Identify which cell holds the provided text, then report its [X, Y] central coordinate. 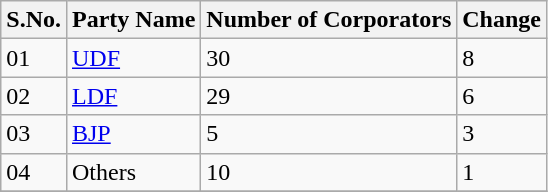
UDF [133, 58]
S.No. [34, 20]
02 [34, 96]
Others [133, 172]
8 [502, 58]
10 [329, 172]
1 [502, 172]
Change [502, 20]
29 [329, 96]
Number of Corporators [329, 20]
01 [34, 58]
Party Name [133, 20]
30 [329, 58]
5 [329, 134]
LDF [133, 96]
3 [502, 134]
03 [34, 134]
BJP [133, 134]
6 [502, 96]
04 [34, 172]
